Determine the [x, y] coordinate at the center of the cell enclosing the given text.  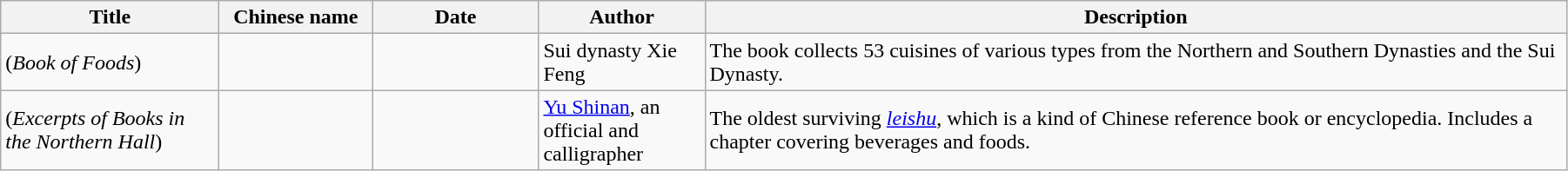
Description [1136, 17]
Date [456, 17]
The oldest surviving leishu, which is a kind of Chinese reference book or encyclopedia. Includes a chapter covering beverages and foods. [1136, 130]
Chinese name [296, 17]
Sui dynasty Xie Feng [621, 62]
(Book of Foods) [110, 62]
(Excerpts of Books in the Northern Hall) [110, 130]
Author [621, 17]
Title [110, 17]
Yu Shinan, an official and calligrapher [621, 130]
The book collects 53 cuisines of various types from the Northern and Southern Dynasties and the Sui Dynasty. [1136, 62]
